For the text-containing cell, return its midpoint in (X, Y) coordinate format. 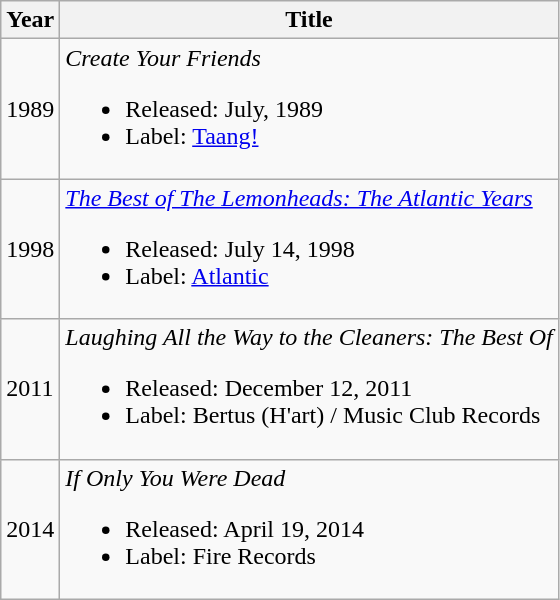
Create Your FriendsReleased: July, 1989Label: Taang! (309, 109)
If Only You Were DeadReleased: April 19, 2014Label: Fire Records (309, 529)
2014 (30, 529)
Year (30, 20)
1998 (30, 249)
Laughing All the Way to the Cleaners: The Best OfReleased: December 12, 2011Label: Bertus (H'art) / Music Club Records (309, 389)
1989 (30, 109)
Title (309, 20)
The Best of The Lemonheads: The Atlantic YearsReleased: July 14, 1998Label: Atlantic (309, 249)
2011 (30, 389)
